From the cell containing the given text, extract its center point as [x, y] coordinate. 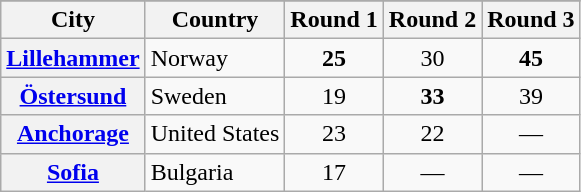
45 [531, 58]
Round 2 [432, 20]
39 [531, 96]
19 [334, 96]
25 [334, 58]
33 [432, 96]
22 [432, 134]
30 [432, 58]
Round 3 [531, 20]
Anchorage [73, 134]
Norway [215, 58]
Lillehammer [73, 58]
Round 1 [334, 20]
23 [334, 134]
Country [215, 20]
Bulgaria [215, 172]
17 [334, 172]
United States [215, 134]
Östersund [73, 96]
Sweden [215, 96]
City [73, 20]
Sofia [73, 172]
